Output the [X, Y] coordinate of the center of the cell containing the given text.  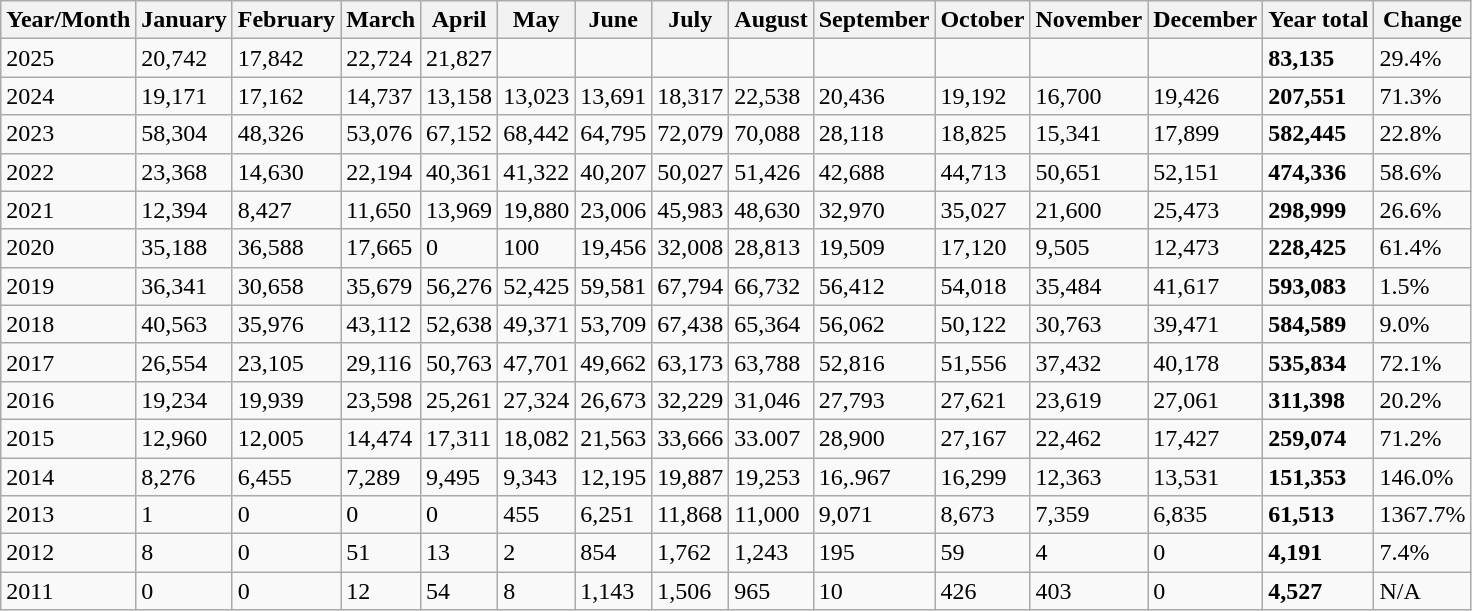
27,324 [536, 400]
70,088 [771, 134]
56,412 [874, 286]
2023 [68, 134]
21,563 [614, 438]
13,969 [460, 210]
2 [536, 553]
12,005 [286, 438]
12,363 [1089, 477]
63,173 [690, 362]
7.4% [1422, 553]
Change [1422, 20]
72,079 [690, 134]
11,868 [690, 515]
15,341 [1089, 134]
25,261 [460, 400]
28,813 [771, 248]
1 [184, 515]
41,617 [1206, 286]
18,317 [690, 96]
4 [1089, 553]
27,793 [874, 400]
10 [874, 591]
23,006 [614, 210]
854 [614, 553]
1,143 [614, 591]
17,162 [286, 96]
50,122 [982, 324]
27,167 [982, 438]
16,299 [982, 477]
33,666 [690, 438]
58,304 [184, 134]
61.4% [1422, 248]
35,027 [982, 210]
17,842 [286, 58]
584,589 [1318, 324]
13,023 [536, 96]
17,665 [381, 248]
49,662 [614, 362]
23,368 [184, 172]
67,794 [690, 286]
36,588 [286, 248]
403 [1089, 591]
228,425 [1318, 248]
21,827 [460, 58]
31,046 [771, 400]
311,398 [1318, 400]
17,120 [982, 248]
2020 [68, 248]
151,353 [1318, 477]
2021 [68, 210]
1,762 [690, 553]
2011 [68, 591]
8,673 [982, 515]
12 [381, 591]
48,630 [771, 210]
14,737 [381, 96]
12,394 [184, 210]
52,151 [1206, 172]
2018 [68, 324]
19,171 [184, 96]
19,253 [771, 477]
35,679 [381, 286]
49,371 [536, 324]
2022 [68, 172]
51,556 [982, 362]
17,311 [460, 438]
52,425 [536, 286]
7,359 [1089, 515]
19,509 [874, 248]
23,598 [381, 400]
11,000 [771, 515]
28,118 [874, 134]
1.5% [1422, 286]
14,630 [286, 172]
19,939 [286, 400]
2016 [68, 400]
56,062 [874, 324]
32,970 [874, 210]
N/A [1422, 591]
54,018 [982, 286]
25,473 [1206, 210]
9,071 [874, 515]
12,195 [614, 477]
67,438 [690, 324]
4,527 [1318, 591]
2014 [68, 477]
12,960 [184, 438]
1,243 [771, 553]
26,554 [184, 362]
41,322 [536, 172]
20,742 [184, 58]
2025 [68, 58]
71.3% [1422, 96]
32,008 [690, 248]
April [460, 20]
52,816 [874, 362]
13 [460, 553]
22,724 [381, 58]
September [874, 20]
8,276 [184, 477]
1,506 [690, 591]
18,825 [982, 134]
66,732 [771, 286]
8,427 [286, 210]
53,076 [381, 134]
58.6% [1422, 172]
November [1089, 20]
29,116 [381, 362]
64,795 [614, 134]
19,192 [982, 96]
71.2% [1422, 438]
535,834 [1318, 362]
January [184, 20]
42,688 [874, 172]
52,638 [460, 324]
44,713 [982, 172]
16,.967 [874, 477]
39,471 [1206, 324]
40,563 [184, 324]
May [536, 20]
83,135 [1318, 58]
67,152 [460, 134]
Year total [1318, 20]
50,763 [460, 362]
51,426 [771, 172]
40,178 [1206, 362]
53,709 [614, 324]
18,082 [536, 438]
50,651 [1089, 172]
43,112 [381, 324]
35,976 [286, 324]
19,880 [536, 210]
100 [536, 248]
40,207 [614, 172]
426 [982, 591]
33.007 [771, 438]
59 [982, 553]
68,442 [536, 134]
23,105 [286, 362]
7,289 [381, 477]
19,426 [1206, 96]
259,074 [1318, 438]
35,188 [184, 248]
56,276 [460, 286]
9,343 [536, 477]
35,484 [1089, 286]
27,621 [982, 400]
22,194 [381, 172]
December [1206, 20]
48,326 [286, 134]
22,538 [771, 96]
6,835 [1206, 515]
20.2% [1422, 400]
65,364 [771, 324]
30,658 [286, 286]
June [614, 20]
54 [460, 591]
146.0% [1422, 477]
February [286, 20]
March [381, 20]
474,336 [1318, 172]
19,234 [184, 400]
47,701 [536, 362]
63,788 [771, 362]
582,445 [1318, 134]
16,700 [1089, 96]
22,462 [1089, 438]
27,061 [1206, 400]
51 [381, 553]
26.6% [1422, 210]
6,455 [286, 477]
11,650 [381, 210]
29.4% [1422, 58]
207,551 [1318, 96]
9.0% [1422, 324]
50,027 [690, 172]
195 [874, 553]
36,341 [184, 286]
July [690, 20]
13,691 [614, 96]
2019 [68, 286]
593,083 [1318, 286]
13,158 [460, 96]
59,581 [614, 286]
21,600 [1089, 210]
298,999 [1318, 210]
13,531 [1206, 477]
37,432 [1089, 362]
455 [536, 515]
30,763 [1089, 324]
2015 [68, 438]
28,900 [874, 438]
26,673 [614, 400]
2013 [68, 515]
October [982, 20]
17,899 [1206, 134]
17,427 [1206, 438]
32,229 [690, 400]
23,619 [1089, 400]
6,251 [614, 515]
2012 [68, 553]
965 [771, 591]
22.8% [1422, 134]
14,474 [381, 438]
4,191 [1318, 553]
9,505 [1089, 248]
72.1% [1422, 362]
Year/Month [68, 20]
19,456 [614, 248]
9,495 [460, 477]
August [771, 20]
19,887 [690, 477]
20,436 [874, 96]
40,361 [460, 172]
2024 [68, 96]
12,473 [1206, 248]
1367.7% [1422, 515]
61,513 [1318, 515]
45,983 [690, 210]
2017 [68, 362]
